For the text-containing cell, return its midpoint in [x, y] coordinate format. 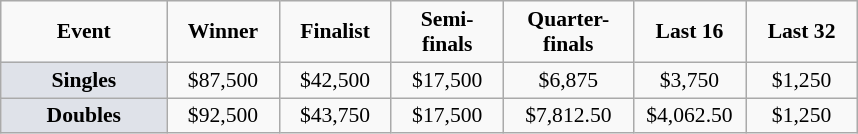
$43,750 [335, 116]
$7,812.50 [568, 116]
Singles [84, 80]
Quarter-finals [568, 32]
$4,062.50 [689, 116]
Last 32 [802, 32]
Doubles [84, 116]
$92,500 [223, 116]
Finalist [335, 32]
Winner [223, 32]
Last 16 [689, 32]
Semi-finals [447, 32]
Event [84, 32]
$6,875 [568, 80]
$3,750 [689, 80]
$87,500 [223, 80]
$42,500 [335, 80]
